Return the [X, Y] coordinate for the center point of the cell that contains the specified text.  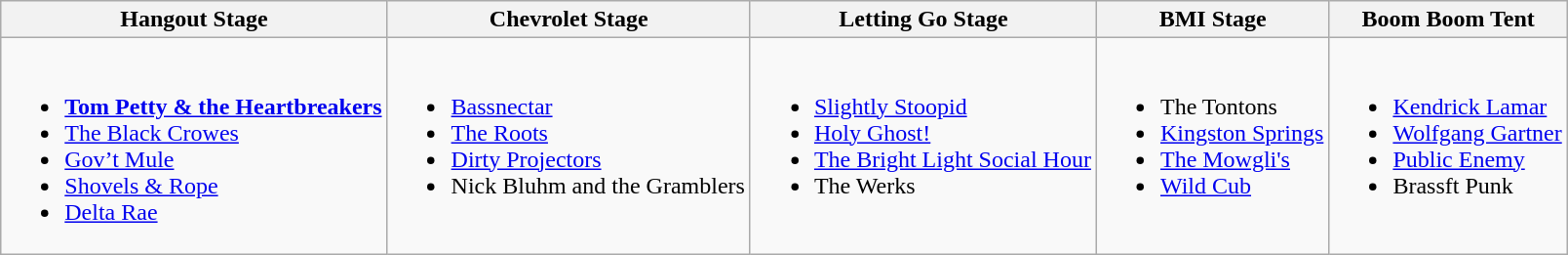
Slightly StoopidHoly Ghost!The Bright Light Social HourThe Werks [922, 147]
Tom Petty & the HeartbreakersThe Black CrowesGov’t MuleShovels & RopeDelta Rae [194, 147]
Boom Boom Tent [1448, 20]
The TontonsKingston SpringsThe Mowgli'sWild Cub [1212, 147]
Kendrick LamarWolfgang GartnerPublic EnemyBrassft Punk [1448, 147]
BassnectarThe RootsDirty ProjectorsNick Bluhm and the Gramblers [568, 147]
BMI Stage [1212, 20]
Letting Go Stage [922, 20]
Hangout Stage [194, 20]
Chevrolet Stage [568, 20]
